For the text-containing cell, return its midpoint in (x, y) coordinate format. 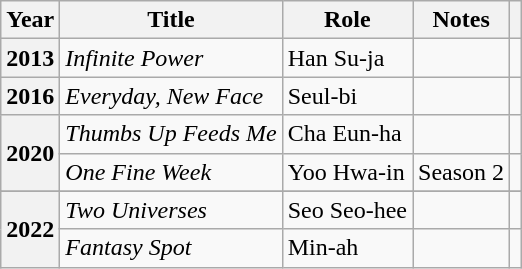
Yoo Hwa-in (347, 172)
Role (347, 20)
2020 (30, 153)
2016 (30, 96)
Year (30, 20)
One Fine Week (171, 172)
Notes (462, 20)
Han Su-ja (347, 58)
Seul-bi (347, 96)
Seo Seo-hee (347, 210)
Infinite Power (171, 58)
2022 (30, 229)
Two Universes (171, 210)
Everyday, New Face (171, 96)
2013 (30, 58)
Fantasy Spot (171, 248)
Min-ah (347, 248)
Cha Eun-ha (347, 134)
Title (171, 20)
Season 2 (462, 172)
Thumbs Up Feeds Me (171, 134)
